Extract the (X, Y) coordinate from the center of the cell holding the provided text.  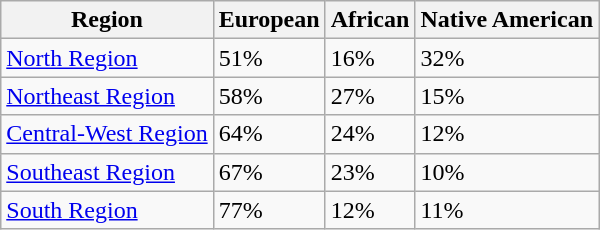
Native American (507, 20)
Central-West Region (107, 134)
European (269, 20)
67% (269, 172)
64% (269, 134)
South Region (107, 210)
58% (269, 96)
Southeast Region (107, 172)
African (370, 20)
15% (507, 96)
16% (370, 58)
24% (370, 134)
32% (507, 58)
77% (269, 210)
North Region (107, 58)
Region (107, 20)
23% (370, 172)
10% (507, 172)
11% (507, 210)
27% (370, 96)
51% (269, 58)
Northeast Region (107, 96)
